Locate the cell with the specified text and output its (X, Y) center coordinate. 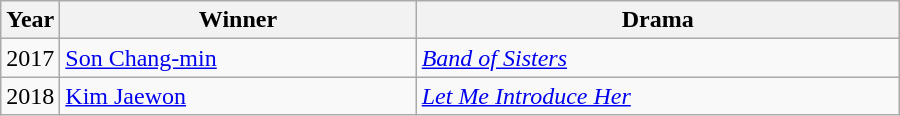
Son Chang-min (238, 58)
2017 (30, 58)
2018 (30, 96)
Let Me Introduce Her (658, 96)
Year (30, 20)
Drama (658, 20)
Winner (238, 20)
Kim Jaewon (238, 96)
Band of Sisters (658, 58)
